For the text-containing cell, return its midpoint in [X, Y] coordinate format. 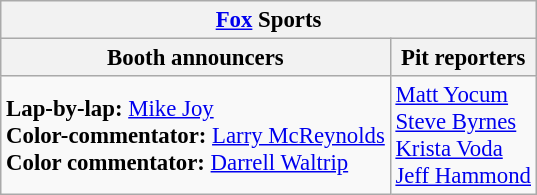
Matt YocumSteve ByrnesKrista VodaJeff Hammond [463, 136]
Fox Sports [269, 20]
Pit reporters [463, 58]
Booth announcers [196, 58]
Lap-by-lap: Mike JoyColor-commentator: Larry McReynoldsColor commentator: Darrell Waltrip [196, 136]
